Output the [x, y] coordinate of the center of the cell containing the given text.  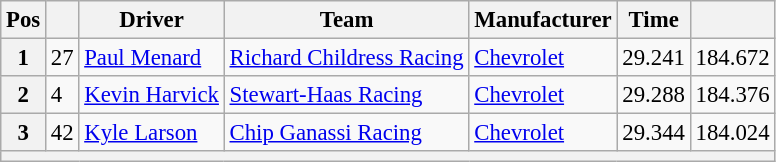
1 [24, 58]
Manufacturer [543, 20]
Driver [152, 20]
27 [62, 58]
Paul Menard [152, 58]
184.024 [732, 133]
Kyle Larson [152, 133]
2 [24, 95]
Kevin Harvick [152, 95]
4 [62, 95]
Time [654, 20]
Pos [24, 20]
3 [24, 133]
29.288 [654, 95]
29.344 [654, 133]
29.241 [654, 58]
184.376 [732, 95]
Team [346, 20]
Richard Childress Racing [346, 58]
Stewart-Haas Racing [346, 95]
42 [62, 133]
184.672 [732, 58]
Chip Ganassi Racing [346, 133]
